Find where the given text appears and provide that cell's center as [x, y] coordinate. 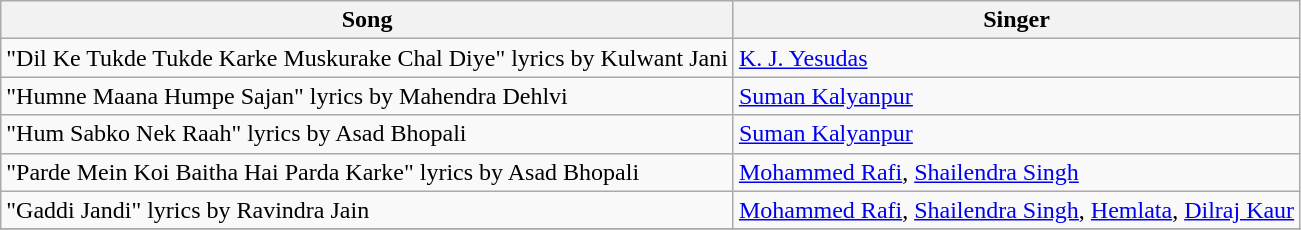
Mohammed Rafi, Shailendra Singh [1016, 172]
Mohammed Rafi, Shailendra Singh, Hemlata, Dilraj Kaur [1016, 210]
"Gaddi Jandi" lyrics by Ravindra Jain [368, 210]
"Dil Ke Tukde Tukde Karke Muskurake Chal Diye" lyrics by Kulwant Jani [368, 58]
Song [368, 20]
"Hum Sabko Nek Raah" lyrics by Asad Bhopali [368, 134]
K. J. Yesudas [1016, 58]
"Humne Maana Humpe Sajan" lyrics by Mahendra Dehlvi [368, 96]
Singer [1016, 20]
"Parde Mein Koi Baitha Hai Parda Karke" lyrics by Asad Bhopali [368, 172]
